Return the [X, Y] coordinate for the center point of the cell that contains the specified text.  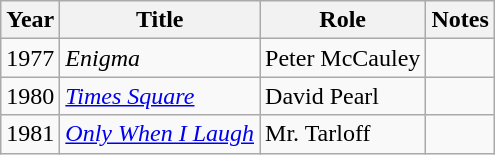
Mr. Tarloff [343, 134]
Year [30, 20]
Times Square [160, 96]
1981 [30, 134]
Only When I Laugh [160, 134]
Title [160, 20]
Role [343, 20]
1980 [30, 96]
David Pearl [343, 96]
Enigma [160, 58]
1977 [30, 58]
Notes [460, 20]
Peter McCauley [343, 58]
